Capture the cell that displays the provided text and extract its (x, y) central coordinate. 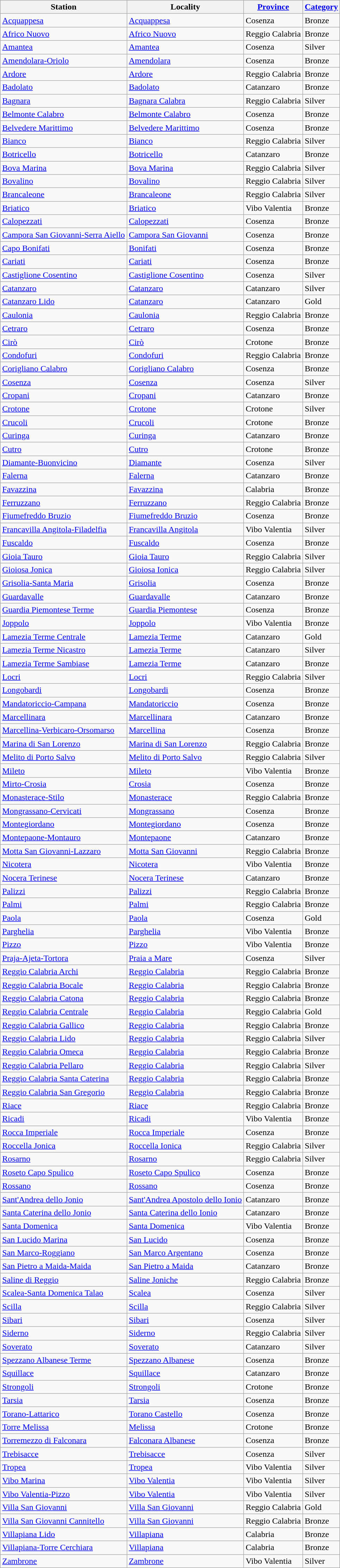
Villa San Giovanni Cannitello (64, 1521)
Santa Caterina dello Ionio (185, 1213)
Province (273, 7)
Vibo Marina (64, 1481)
Bagnara Calabra (185, 101)
San Marco Argentano (185, 1253)
Mongrassano (185, 811)
Grisolia-Santa Maria (64, 583)
Santa Caterina dello Jonio (64, 1213)
Melissa (185, 1427)
Sant'Andrea Apostolo dello Ionio (185, 1199)
Francavilla Angitola (185, 529)
Reggio Calabria Santa Caterina (64, 1079)
Reggio Calabria Omeca (64, 1052)
Amendolara (185, 61)
Torano-Lattarico (64, 1413)
Spezzano Albanese Terme (64, 1360)
Roccella Ionica (185, 1146)
Guardia Piemontese Terme (64, 610)
Praia a Mare (185, 958)
Amendolara-Oriolo (64, 61)
Reggio Calabria Catona (64, 998)
Francavilla Angitola-Filadelfia (64, 529)
Diamante-Buonvicino (64, 462)
Scalea-Santa Domenica Talao (64, 1293)
Torano Castello (185, 1413)
Vibo Valentia-Pizzo (64, 1494)
San Pietro a Maida-Maida (64, 1266)
San Lucido Marina (64, 1239)
Bagnara (64, 101)
Saline Joniche (185, 1280)
San Lucido (185, 1239)
Bonifati (185, 248)
Reggio Calabria Gallico (64, 1025)
San Pietro a Maida (185, 1266)
Torremezzo di Falconara (64, 1440)
Reggio Calabria Centrale (64, 1012)
Montepaone-Montauro (64, 838)
Scalea (185, 1293)
Marcellina (185, 730)
Reggio Calabria Archi (64, 971)
Capo Bonifati (64, 248)
Montepaone (185, 838)
San Marco-Roggiano (64, 1253)
Villapiana Lido (64, 1534)
Gioiosa Jonica (64, 569)
Lamezia Terme Nicastro (64, 650)
Lamezia Terme Centrale (64, 637)
Reggio Calabria Lido (64, 1039)
Locality (185, 7)
Praja-Ajeta-Tortora (64, 958)
Saline di Reggio (64, 1280)
Reggio Calabria Bocale (64, 985)
Guardia Piemontese (185, 610)
Monasterace-Stilo (64, 797)
Sant'Andrea dello Jonio (64, 1199)
Monasterace (185, 797)
Gioiosa Ionica (185, 569)
Station (64, 7)
Villapiana-Torre Cerchiara (64, 1548)
Reggio Calabria Pellaro (64, 1065)
Motta San Giovanni (185, 851)
Marcellina-Verbicaro-Orsomarso (64, 730)
Mirto-Crosia (64, 784)
Campora San Giovanni (185, 235)
Campora San Giovanni-Serra Aiello (64, 235)
Torre Melissa (64, 1427)
Motta San Giovanni-Lazzaro (64, 851)
Reggio Calabria San Gregorio (64, 1092)
Diamante (185, 462)
Roccella Jonica (64, 1146)
Catanzaro Lido (64, 302)
Lamezia Terme Sambiase (64, 663)
Category (321, 7)
Spezzano Albanese (185, 1360)
Grisolia (185, 583)
Mandatoriccio-Campana (64, 704)
Mongrassano-Cervicati (64, 811)
Crosia (185, 784)
Falconara Albanese (185, 1440)
Mandatoriccio (185, 704)
